Output the [x, y] coordinate of the center of the cell containing the given text.  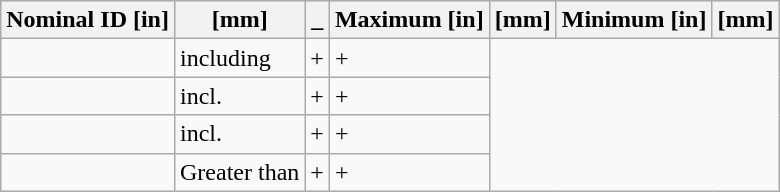
including [239, 58]
Minimum [in] [634, 20]
Nominal ID [in] [88, 20]
_ [318, 20]
Greater than [239, 172]
Maximum [in] [409, 20]
